Return (x, y) of the center of cell containing provided text 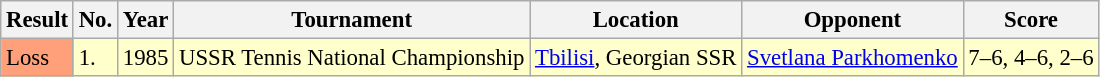
Result (38, 20)
Score (1031, 20)
1. (95, 58)
Year (145, 20)
Tournament (352, 20)
USSR Tennis National Championship (352, 58)
Loss (38, 58)
Svetlana Parkhomenko (852, 58)
Tbilisi, Georgian SSR (636, 58)
Opponent (852, 20)
7–6, 4–6, 2–6 (1031, 58)
No. (95, 20)
1985 (145, 58)
Location (636, 20)
